Extract the (X, Y) coordinate from the center of the cell holding the provided text.  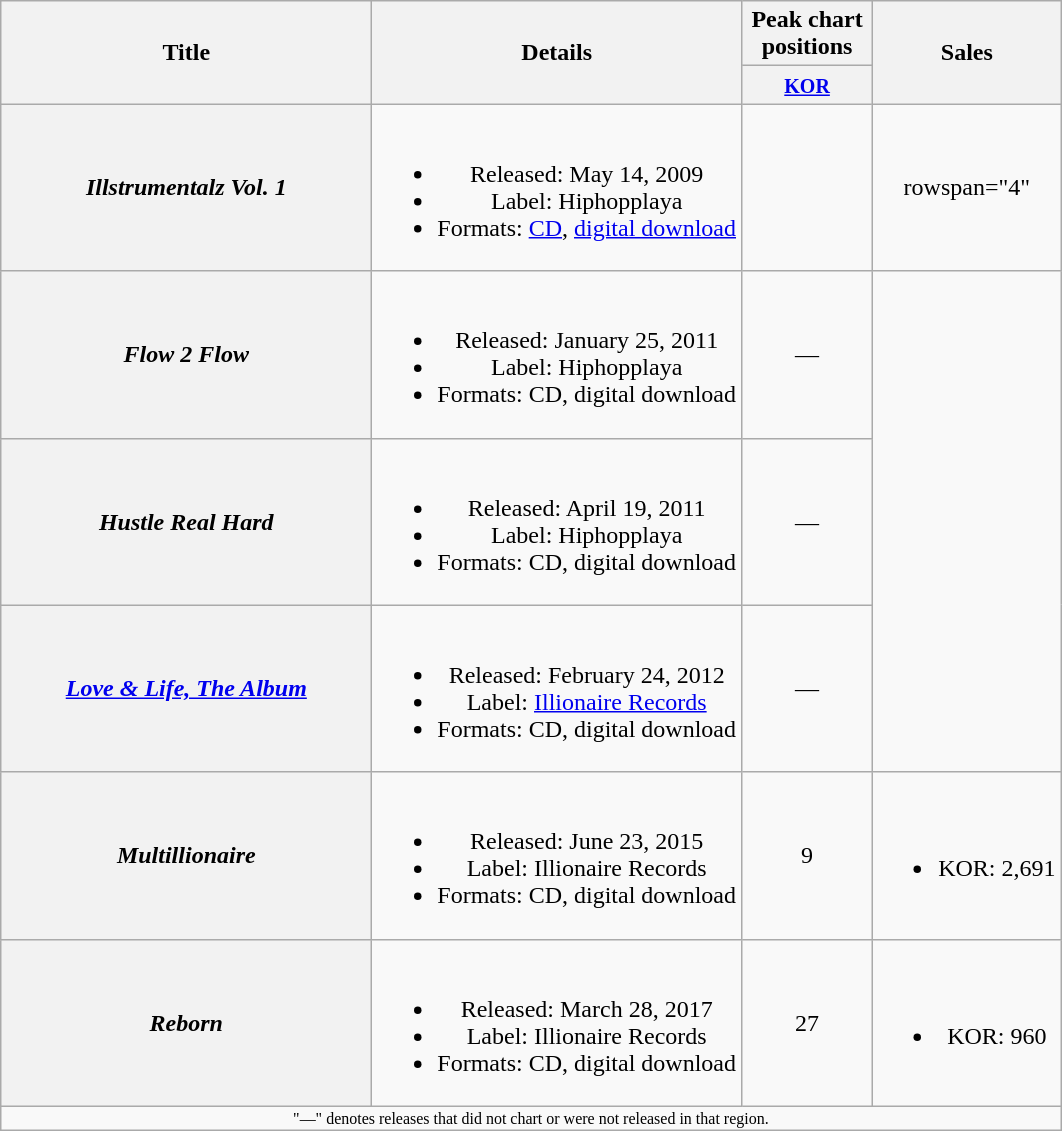
Released: March 28, 2017Label: Illionaire RecordsFormats: CD, digital download (557, 1022)
Released: May 14, 2009Label: HiphopplayaFormats: CD, digital download (557, 188)
KOR: 960 (967, 1022)
Released: June 23, 2015Label: Illionaire RecordsFormats: CD, digital download (557, 856)
KOR: 2,691 (967, 856)
Details (557, 52)
Love & Life, The Album (186, 688)
Reborn (186, 1022)
Multillionaire (186, 856)
Hustle Real Hard (186, 522)
Flow 2 Flow (186, 354)
"—" denotes releases that did not chart or were not released in that region. (531, 1118)
Illstrumentalz Vol. 1 (186, 188)
Title (186, 52)
Released: April 19, 2011Label: HiphopplayaFormats: CD, digital download (557, 522)
9 (808, 856)
Released: January 25, 2011Label: HiphopplayaFormats: CD, digital download (557, 354)
Released: February 24, 2012Label: Illionaire RecordsFormats: CD, digital download (557, 688)
Sales (967, 52)
27 (808, 1022)
rowspan="4" (967, 188)
KOR (808, 85)
Peak chart positions (808, 34)
